From the cell containing the given text, extract its center point as (X, Y) coordinate. 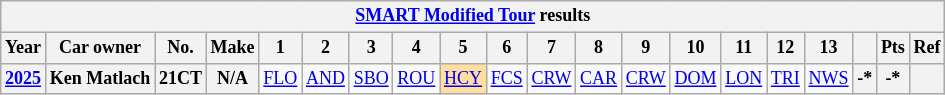
ROU (416, 78)
7 (552, 48)
Year (24, 48)
LON (744, 78)
NWS (828, 78)
2 (326, 48)
FCS (506, 78)
CAR (599, 78)
Ken Matlach (100, 78)
Ref (927, 48)
13 (828, 48)
4 (416, 48)
5 (464, 48)
12 (785, 48)
SBO (371, 78)
Pts (894, 48)
HCY (464, 78)
DOM (696, 78)
10 (696, 48)
11 (744, 48)
2025 (24, 78)
8 (599, 48)
6 (506, 48)
1 (280, 48)
3 (371, 48)
TRI (785, 78)
Make (232, 48)
Car owner (100, 48)
9 (646, 48)
N/A (232, 78)
21CT (181, 78)
No. (181, 48)
FLO (280, 78)
SMART Modified Tour results (473, 16)
AND (326, 78)
